Determine the (x, y) coordinate at the center of the cell enclosing the given text.  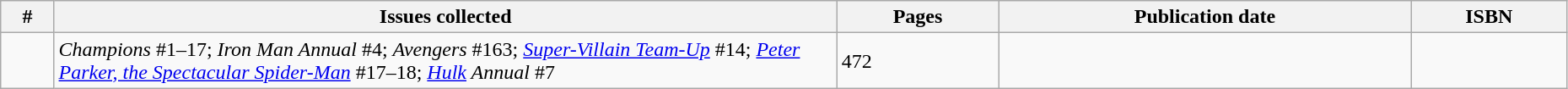
472 (918, 61)
ISBN (1489, 17)
Champions #1–17; Iron Man Annual #4; Avengers #163; Super-Villain Team-Up #14; Peter Parker, the Spectacular Spider-Man #17–18; Hulk Annual #7 (445, 61)
Pages (918, 17)
Issues collected (445, 17)
Publication date (1205, 17)
# (27, 17)
